Provide the (X, Y) coordinate of the cell's center where the given text is located.  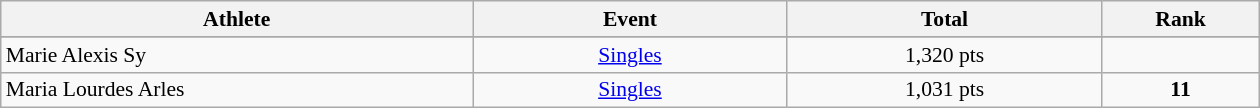
Event (630, 19)
Marie Alexis Sy (237, 55)
Maria Lourdes Arles (237, 90)
Total (944, 19)
1,320 pts (944, 55)
11 (1180, 90)
Rank (1180, 19)
Athlete (237, 19)
1,031 pts (944, 90)
